Locate the cell with the specified text and output its [x, y] center coordinate. 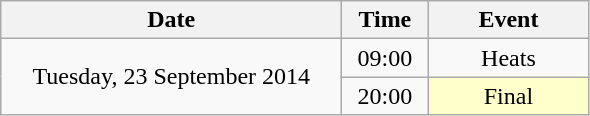
09:00 [385, 58]
Tuesday, 23 September 2014 [172, 77]
Time [385, 20]
Heats [508, 58]
20:00 [385, 96]
Event [508, 20]
Date [172, 20]
Final [508, 96]
